Return the [X, Y] coordinate for the center point of the cell that contains the specified text.  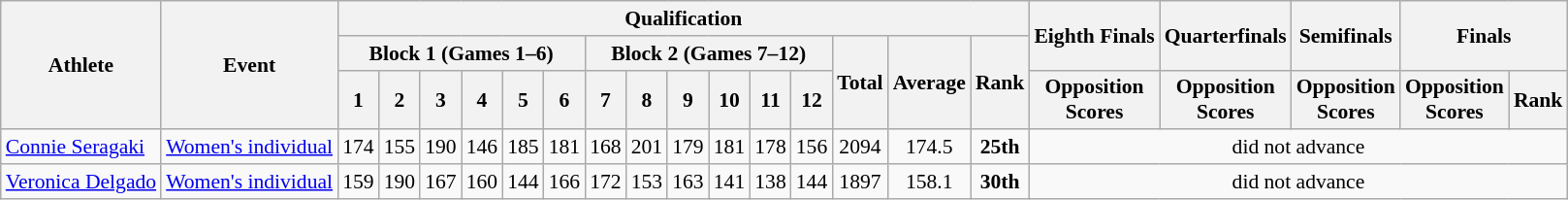
167 [440, 182]
159 [359, 182]
153 [648, 182]
5 [524, 99]
Qualification [683, 18]
11 [770, 99]
163 [688, 182]
25th [1001, 148]
156 [813, 148]
185 [524, 148]
138 [770, 182]
179 [688, 148]
12 [813, 99]
3 [440, 99]
Total [859, 83]
Finals [1484, 35]
146 [483, 148]
Quarterfinals [1226, 35]
Event [249, 65]
30th [1001, 182]
174 [359, 148]
1 [359, 99]
Veronica Delgado [81, 182]
2 [400, 99]
168 [605, 148]
1897 [859, 182]
Block 2 (Games 7–12) [708, 53]
Athlete [81, 65]
7 [605, 99]
Average [929, 83]
158.1 [929, 182]
155 [400, 148]
Block 1 (Games 1–6) [462, 53]
178 [770, 148]
166 [564, 182]
8 [648, 99]
10 [729, 99]
4 [483, 99]
Eighth Finals [1094, 35]
174.5 [929, 148]
Connie Seragaki [81, 148]
201 [648, 148]
160 [483, 182]
6 [564, 99]
2094 [859, 148]
Semifinals [1346, 35]
141 [729, 182]
9 [688, 99]
172 [605, 182]
